Determine the [x, y] coordinate at the center of the cell enclosing the given text.  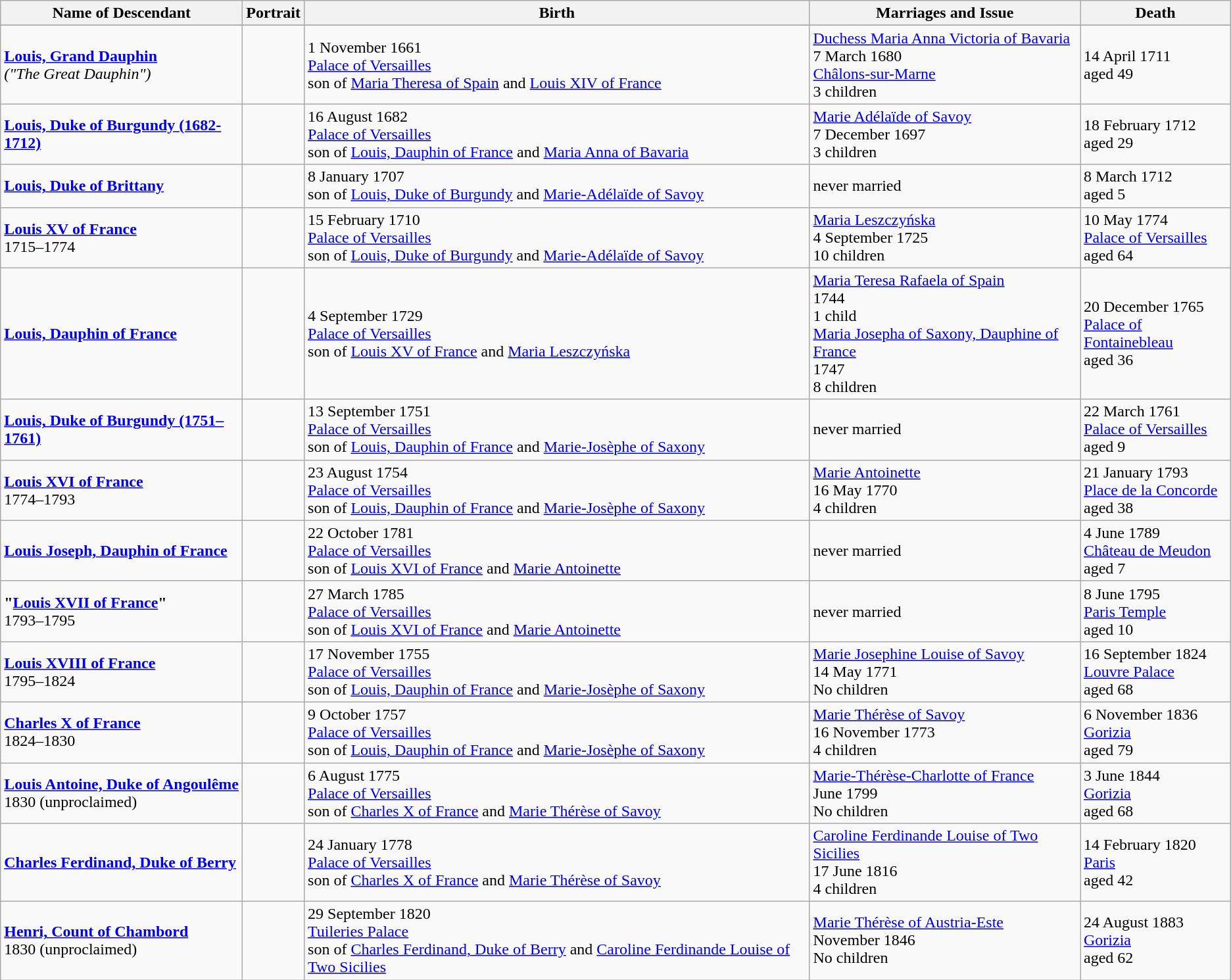
8 January 1707son of Louis, Duke of Burgundy and Marie-Adélaïde of Savoy [557, 185]
Marie Thérèse of Savoy16 November 17734 children [944, 732]
10 May 1774Palace of Versaillesaged 64 [1155, 237]
14 February 1820Parisaged 42 [1155, 863]
Marie Josephine Louise of Savoy14 May 1771No children [944, 672]
Caroline Ferdinande Louise of Two Sicilies17 June 18164 children [944, 863]
4 June 1789Château de Meudonaged 7 [1155, 551]
Louis XV of France1715–1774 [122, 237]
Portrait [274, 13]
22 March 1761Palace of Versaillesaged 9 [1155, 429]
3 June 1844Goriziaaged 68 [1155, 793]
Louis, Duke of Brittany [122, 185]
29 September 1820Tuileries Palaceson of Charles Ferdinand, Duke of Berry and Caroline Ferdinande Louise of Two Sicilies [557, 941]
Birth [557, 13]
Charles Ferdinand, Duke of Berry [122, 863]
Marie Thérèse of Austria-EsteNovember 1846No children [944, 941]
4 September 1729Palace of Versaillesson of Louis XV of France and Maria Leszczyńska [557, 333]
8 March 1712aged 5 [1155, 185]
Death [1155, 13]
22 October 1781Palace of Versaillesson of Louis XVI of France and Marie Antoinette [557, 551]
16 August 1682Palace of Versaillesson of Louis, Dauphin of France and Maria Anna of Bavaria [557, 134]
Louis, Grand Dauphin("The Great Dauphin") [122, 64]
Louis, Dauphin of France [122, 333]
13 September 1751Palace of Versaillesson of Louis, Dauphin of France and Marie-Josèphe of Saxony [557, 429]
Henri, Count of Chambord1830 (unproclaimed) [122, 941]
20 December 1765Palace of Fontainebleauaged 36 [1155, 333]
Maria Leszczyńska4 September 172510 children [944, 237]
Marie Adélaïde of Savoy7 December 16973 children [944, 134]
6 November 1836Goriziaaged 79 [1155, 732]
8 June 1795Paris Templeaged 10 [1155, 611]
Louis, Duke of Burgundy (1682-1712) [122, 134]
24 August 1883Goriziaaged 62 [1155, 941]
24 January 1778Palace of Versaillesson of Charles X of France and Marie Thérèse of Savoy [557, 863]
Louis Joseph, Dauphin of France [122, 551]
21 January 1793Place de la Concordeaged 38 [1155, 490]
Marie Antoinette16 May 17704 children [944, 490]
Name of Descendant [122, 13]
Louis XVIII of France1795–1824 [122, 672]
27 March 1785Palace of Versaillesson of Louis XVI of France and Marie Antoinette [557, 611]
Louis XVI of France1774–1793 [122, 490]
Charles X of France1824–1830 [122, 732]
Louis Antoine, Duke of Angoulême1830 (unproclaimed) [122, 793]
Maria Teresa Rafaela of Spain17441 childMaria Josepha of Saxony, Dauphine of France17478 children [944, 333]
Marie-Thérèse-Charlotte of FranceJune 1799No children [944, 793]
16 September 1824Louvre Palaceaged 68 [1155, 672]
9 October 1757Palace of Versaillesson of Louis, Dauphin of France and Marie-Josèphe of Saxony [557, 732]
1 November 1661Palace of Versaillesson of Maria Theresa of Spain and Louis XIV of France [557, 64]
14 April 1711aged 49 [1155, 64]
15 February 1710Palace of Versaillesson of Louis, Duke of Burgundy and Marie-Adélaïde of Savoy [557, 237]
6 August 1775Palace of Versaillesson of Charles X of France and Marie Thérèse of Savoy [557, 793]
23 August 1754Palace of Versaillesson of Louis, Dauphin of France and Marie-Josèphe of Saxony [557, 490]
17 November 1755Palace of Versaillesson of Louis, Dauphin of France and Marie-Josèphe of Saxony [557, 672]
Duchess Maria Anna Victoria of Bavaria7 March 1680Châlons-sur-Marne3 children [944, 64]
Louis, Duke of Burgundy (1751–1761) [122, 429]
"Louis XVII of France"1793–1795 [122, 611]
18 February 1712aged 29 [1155, 134]
Marriages and Issue [944, 13]
